From the cell containing the given text, extract its center point as (x, y) coordinate. 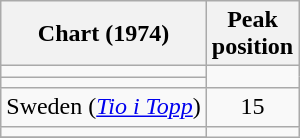
Chart (1974) (104, 34)
15 (252, 107)
Sweden (Tio i Topp) (104, 107)
Peak position (252, 34)
